Scan for the cell matching the given text and deliver its [x, y] coordinate at center. 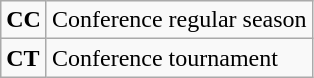
Conference regular season [179, 20]
CC [24, 20]
Conference tournament [179, 58]
CT [24, 58]
